Provide the (X, Y) coordinate of the cell's center where the given text is located.  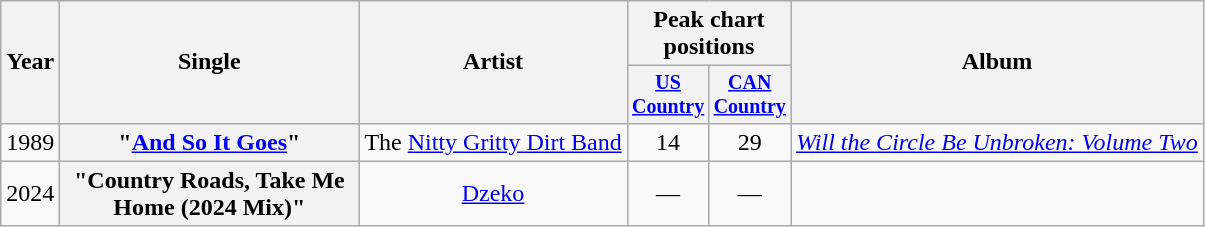
US Country (668, 94)
2024 (30, 194)
Single (210, 62)
1989 (30, 142)
Peak chartpositions (708, 34)
14 (668, 142)
The Nitty Gritty Dirt Band (493, 142)
Will the Circle Be Unbroken: Volume Two (998, 142)
"Country Roads, Take Me Home (2024 Mix)" (210, 194)
Artist (493, 62)
Album (998, 62)
Dzeko (493, 194)
CAN Country (750, 94)
29 (750, 142)
Year (30, 62)
"And So It Goes" (210, 142)
